Scan for the cell matching the given text and deliver its (x, y) coordinate at center. 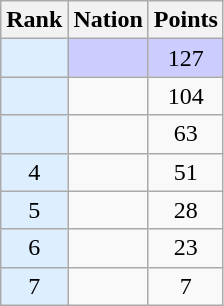
127 (186, 58)
Rank (34, 20)
5 (34, 210)
28 (186, 210)
4 (34, 172)
Nation (108, 20)
63 (186, 134)
51 (186, 172)
6 (34, 248)
23 (186, 248)
Points (186, 20)
104 (186, 96)
